Pinpoint the cell where the given text exists, returning its (X, Y) midpoint coordinate. 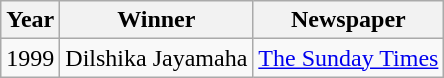
1999 (30, 58)
The Sunday Times (348, 58)
Winner (156, 20)
Dilshika Jayamaha (156, 58)
Newspaper (348, 20)
Year (30, 20)
